From the cell containing the given text, extract its center point as [x, y] coordinate. 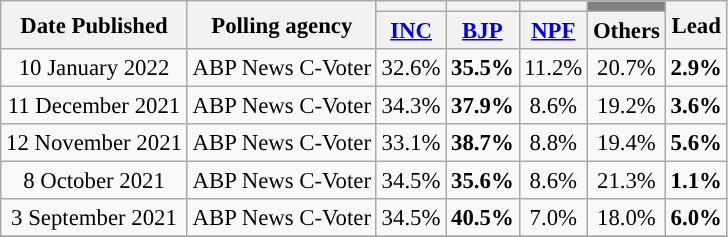
19.2% [627, 106]
34.3% [410, 106]
33.1% [410, 143]
34.5% [410, 181]
8 October 2021 [94, 181]
Others [627, 31]
8.8% [554, 143]
1.1% [696, 181]
12 November 2021 [94, 143]
Polling agency [282, 25]
3.6% [696, 106]
19.4% [627, 143]
35.5% [482, 68]
11 December 2021 [94, 106]
37.9% [482, 106]
10 January 2022 [94, 68]
20.7% [627, 68]
BJP [482, 31]
NPF [554, 31]
Date Published [94, 25]
11.2% [554, 68]
INC [410, 31]
35.6% [482, 181]
38.7% [482, 143]
5.6% [696, 143]
21.3% [627, 181]
2.9% [696, 68]
Lead [696, 25]
32.6% [410, 68]
